Extract the (x, y) coordinate from the center of the cell holding the provided text.  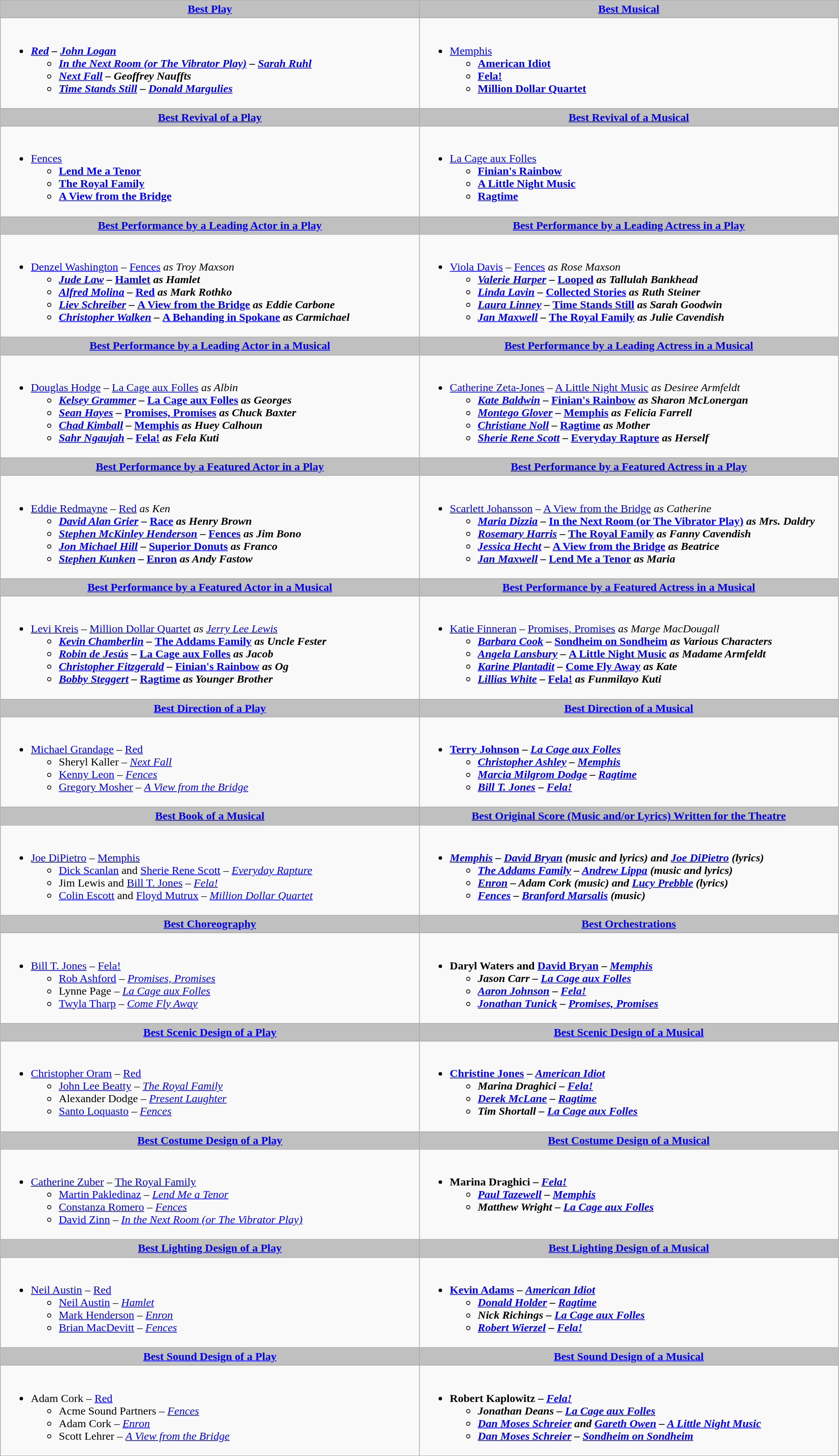
Michael Grandage – RedSheryl Kaller – Next FallKenny Leon – FencesGregory Mosher – A View from the Bridge (210, 762)
MemphisAmerican IdiotFela!Million Dollar Quartet (629, 63)
Best Performance by a Featured Actor in a Musical (210, 587)
Best Lighting Design of a Musical (629, 1248)
Best Performance by a Featured Actor in a Play (210, 467)
Best Performance by a Leading Actor in a Musical (210, 346)
Best Direction of a Play (210, 708)
Terry Johnson – La Cage aux FollesChristopher Ashley – MemphisMarcia Milgrom Dodge – RagtimeBill T. Jones – Fela! (629, 762)
Best Performance by a Leading Actor in a Play (210, 225)
Best Scenic Design of a Musical (629, 1032)
Catherine Zuber – The Royal FamilyMartin Pakledinaz – Lend Me a TenorConstanza Romero – FencesDavid Zinn – In the Next Room (or The Vibrator Play) (210, 1194)
Christine Jones – American IdiotMarina Draghici – Fela!Derek McLane – RagtimeTim Shortall – La Cage aux Folles (629, 1086)
Christopher Oram – RedJohn Lee Beatty – The Royal FamilyAlexander Dodge – Present LaughterSanto Loquasto – Fences (210, 1086)
Marina Draghici – Fela!Paul Tazewell – MemphisMatthew Wright – La Cage aux Folles (629, 1194)
Best Costume Design of a Musical (629, 1140)
Best Performance by a Leading Actress in a Play (629, 225)
Best Performance by a Featured Actress in a Musical (629, 587)
Best Orchestrations (629, 924)
Best Choreography (210, 924)
Best Scenic Design of a Play (210, 1032)
Best Direction of a Musical (629, 708)
Best Book of a Musical (210, 816)
Best Original Score (Music and/or Lyrics) Written for the Theatre (629, 816)
Daryl Waters and David Bryan – MemphisJason Carr – La Cage aux FollesAaron Johnson – Fela!Jonathan Tunick – Promises, Promises (629, 978)
Best Sound Design of a Musical (629, 1356)
Best Performance by a Leading Actress in a Musical (629, 346)
Neil Austin – RedNeil Austin – HamletMark Henderson – EnronBrian MacDevitt – Fences (210, 1302)
La Cage aux FollesFinian's RainbowA Little Night MusicRagtime (629, 171)
Best Sound Design of a Play (210, 1356)
Adam Cork – RedAcme Sound Partners – FencesAdam Cork – EnronScott Lehrer – A View from the Bridge (210, 1410)
Red – John LoganIn the Next Room (or The Vibrator Play) – Sarah RuhlNext Fall – Geoffrey NaufftsTime Stands Still – Donald Margulies (210, 63)
Best Revival of a Musical (629, 117)
Best Revival of a Play (210, 117)
Best Musical (629, 9)
Best Play (210, 9)
Kevin Adams – American IdiotDonald Holder – RagtimeNick Richings – La Cage aux FollesRobert Wierzel – Fela! (629, 1302)
Bill T. Jones – Fela!Rob Ashford – Promises, PromisesLynne Page – La Cage aux FollesTwyla Tharp – Come Fly Away (210, 978)
FencesLend Me a TenorThe Royal FamilyA View from the Bridge (210, 171)
Best Costume Design of a Play (210, 1140)
Best Performance by a Featured Actress in a Play (629, 467)
Best Lighting Design of a Play (210, 1248)
